Find where the given text appears and provide that cell's center as [X, Y] coordinate. 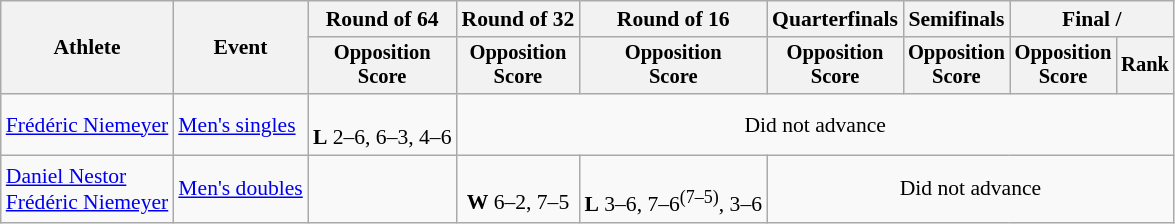
Semifinals [956, 19]
Final / [1092, 19]
Frédéric Niemeyer [88, 124]
Men's singles [240, 124]
Round of 64 [382, 19]
L 2–6, 6–3, 4–6 [382, 124]
Round of 32 [518, 19]
Quarterfinals [835, 19]
Event [240, 48]
W 6–2, 7–5 [518, 190]
Men's doubles [240, 190]
Athlete [88, 48]
Rank [1145, 66]
Round of 16 [673, 19]
L 3–6, 7–6(7–5), 3–6 [673, 190]
Daniel NestorFrédéric Niemeyer [88, 190]
